Extract the [X, Y] coordinate from the center of the cell holding the provided text.  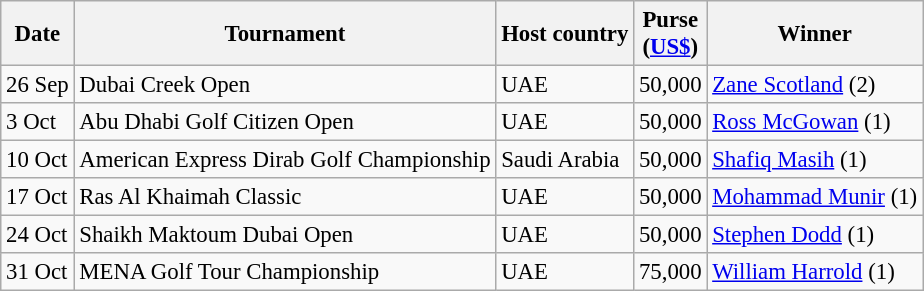
26 Sep [38, 85]
Host country [565, 34]
Date [38, 34]
Abu Dhabi Golf Citizen Open [285, 122]
Ross McGowan (1) [815, 122]
17 Oct [38, 197]
American Express Dirab Golf Championship [285, 160]
Purse(US$) [670, 34]
Saudi Arabia [565, 160]
Shafiq Masih (1) [815, 160]
Ras Al Khaimah Classic [285, 197]
24 Oct [38, 235]
Tournament [285, 34]
Zane Scotland (2) [815, 85]
Dubai Creek Open [285, 85]
10 Oct [38, 160]
Shaikh Maktoum Dubai Open [285, 235]
Winner [815, 34]
Stephen Dodd (1) [815, 235]
3 Oct [38, 122]
Mohammad Munir (1) [815, 197]
